Output the (x, y) coordinate of the center of the cell containing the given text.  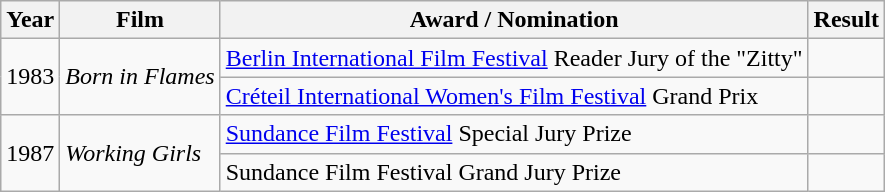
Film (140, 20)
Born in Flames (140, 77)
1983 (30, 77)
Sundance Film Festival Grand Jury Prize (514, 172)
Sundance Film Festival Special Jury Prize (514, 134)
Working Girls (140, 153)
Créteil International Women's Film Festival Grand Prix (514, 96)
1987 (30, 153)
Year (30, 20)
Award / Nomination (514, 20)
Berlin International Film Festival Reader Jury of the "Zitty" (514, 58)
Result (846, 20)
